Return [X, Y] of the center of cell containing provided text 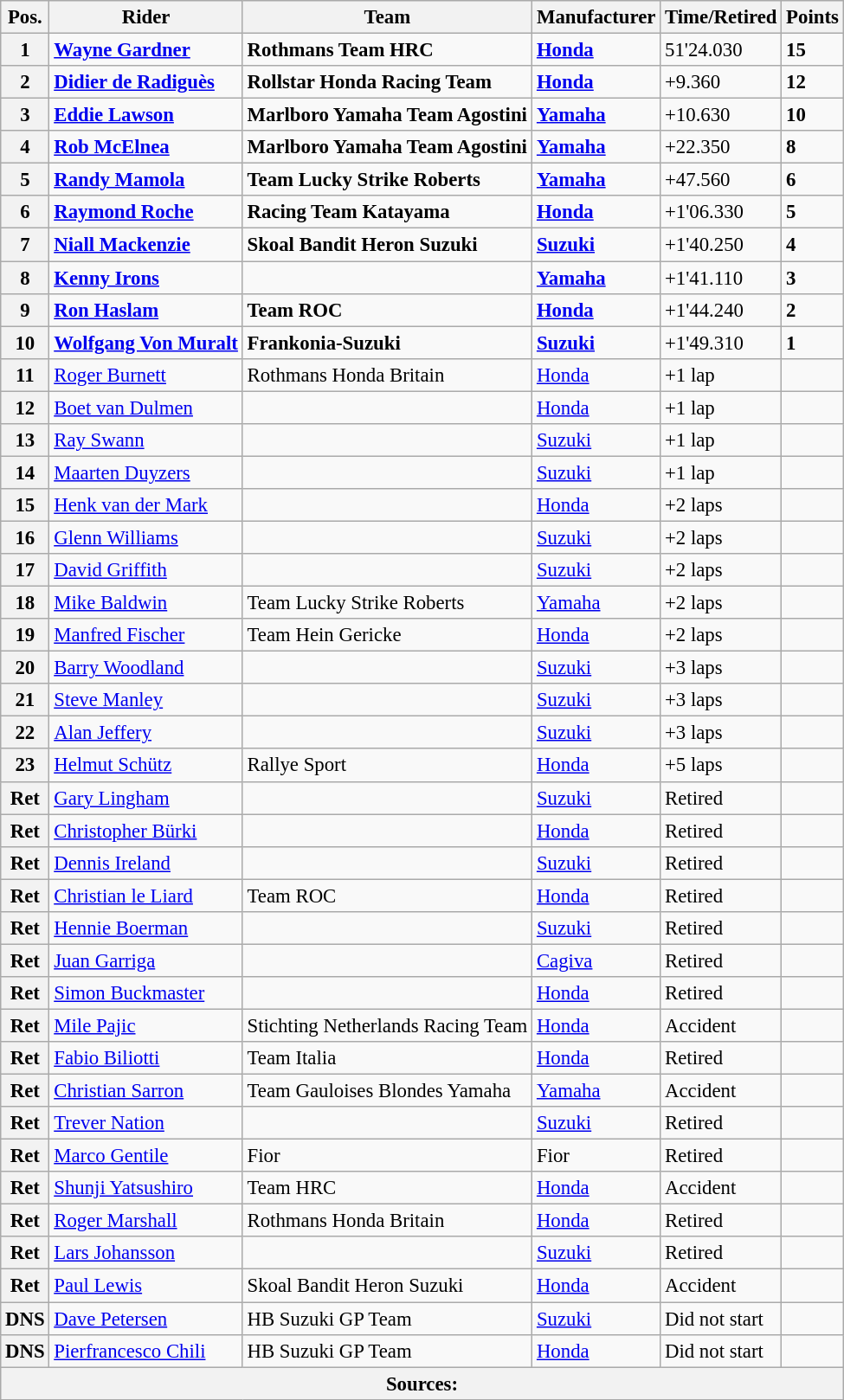
18 [25, 603]
+1'40.250 [721, 245]
Paul Lewis [145, 1286]
+1'06.330 [721, 212]
+22.350 [721, 147]
+9.360 [721, 82]
Rollstar Honda Racing Team [387, 82]
Gary Lingham [145, 798]
Ray Swann [145, 440]
22 [25, 733]
Ron Haslam [145, 310]
11 [25, 375]
Barry Woodland [145, 668]
Wolfgang Von Muralt [145, 343]
16 [25, 537]
Cagiva [596, 960]
51'24.030 [721, 50]
Sources: [422, 1384]
+10.630 [721, 115]
13 [25, 440]
Rob McElnea [145, 147]
Dave Petersen [145, 1319]
+1'44.240 [721, 310]
Eddie Lawson [145, 115]
Rider [145, 17]
Fabio Biliotti [145, 1058]
14 [25, 472]
Wayne Gardner [145, 50]
Didier de Radiguès [145, 82]
Juan Garriga [145, 960]
Team HRC [387, 1188]
7 [25, 245]
Manufacturer [596, 17]
Christian Sarron [145, 1091]
Christopher Bürki [145, 831]
Alan Jeffery [145, 733]
Shunji Yatsushiro [145, 1188]
Simon Buckmaster [145, 993]
Rothmans Team HRC [387, 50]
Racing Team Katayama [387, 212]
Rallye Sport [387, 766]
Pierfrancesco Chili [145, 1351]
Roger Marshall [145, 1221]
Christian le Liard [145, 896]
Niall Mackenzie [145, 245]
Kenny Irons [145, 278]
Points [812, 17]
Stichting Netherlands Racing Team [387, 1025]
9 [25, 310]
19 [25, 635]
Steve Manley [145, 700]
Roger Burnett [145, 375]
17 [25, 570]
Frankonia-Suzuki [387, 343]
Team Gauloises Blondes Yamaha [387, 1091]
Maarten Duyzers [145, 472]
Boet van Dulmen [145, 408]
Raymond Roche [145, 212]
Mile Pajic [145, 1025]
Time/Retired [721, 17]
23 [25, 766]
+1'41.110 [721, 278]
Dennis Ireland [145, 863]
Randy Mamola [145, 180]
+47.560 [721, 180]
Hennie Boerman [145, 928]
Glenn Williams [145, 537]
Henk van der Mark [145, 505]
Mike Baldwin [145, 603]
Team Hein Gericke [387, 635]
Pos. [25, 17]
21 [25, 700]
+1'49.310 [721, 343]
Marco Gentile [145, 1156]
Lars Johansson [145, 1254]
+5 laps [721, 766]
Trever Nation [145, 1123]
Team [387, 17]
Manfred Fischer [145, 635]
Helmut Schütz [145, 766]
Team Italia [387, 1058]
20 [25, 668]
David Griffith [145, 570]
